Identify which cell holds the provided text, then report its [X, Y] central coordinate. 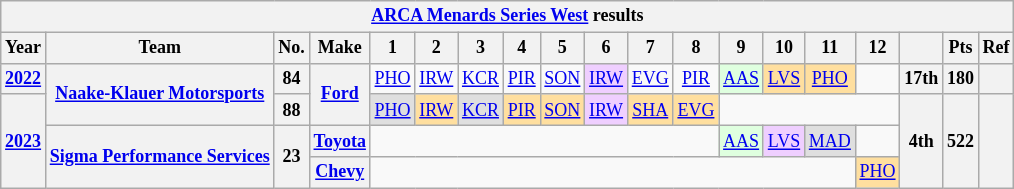
10 [784, 48]
Chevy [340, 172]
3 [481, 48]
Make [340, 48]
4 [522, 48]
ARCA Menards Series West results [508, 16]
7 [650, 48]
522 [961, 141]
SHA [650, 110]
2023 [24, 141]
180 [961, 78]
6 [606, 48]
Team [160, 48]
Year [24, 48]
2 [436, 48]
1 [392, 48]
5 [562, 48]
Ref [996, 48]
11 [830, 48]
23 [292, 156]
4th [922, 141]
8 [696, 48]
MAD [830, 140]
Toyota [340, 140]
Sigma Performance Services [160, 156]
Ford [340, 94]
9 [742, 48]
Naake-Klauer Motorsports [160, 94]
84 [292, 78]
12 [878, 48]
Pts [961, 48]
88 [292, 110]
17th [922, 78]
2022 [24, 78]
No. [292, 48]
